For the text-containing cell, return its midpoint in [X, Y] coordinate format. 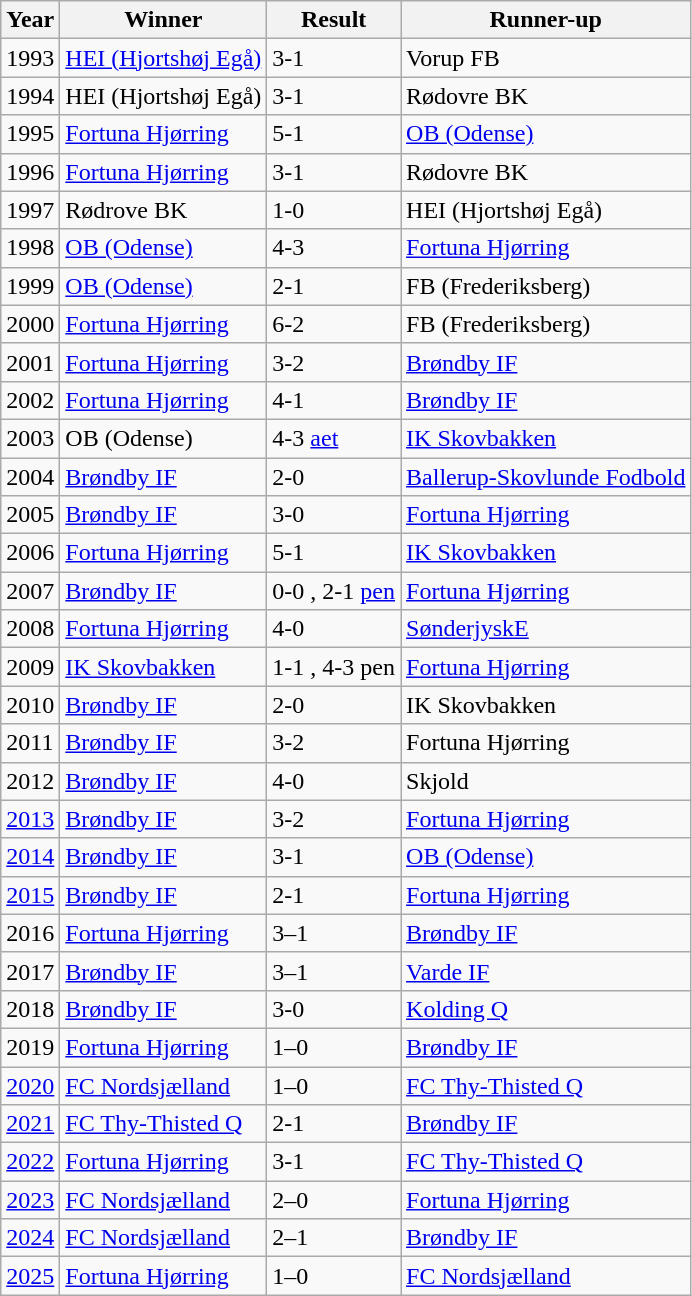
2009 [30, 667]
2015 [30, 895]
Result [334, 20]
4-3 [334, 248]
2011 [30, 743]
2005 [30, 515]
2013 [30, 819]
2020 [30, 1085]
Year [30, 20]
Winner [164, 20]
Varde IF [546, 971]
2004 [30, 477]
2012 [30, 781]
2018 [30, 1009]
Rødrove BK [164, 210]
2002 [30, 400]
2022 [30, 1162]
1-1 , 4-3 pen [334, 667]
2021 [30, 1124]
2–1 [334, 1238]
2024 [30, 1238]
Vorup FB [546, 58]
2008 [30, 629]
Skjold [546, 781]
2001 [30, 362]
4-1 [334, 400]
Runner-up [546, 20]
1995 [30, 134]
1-0 [334, 210]
1994 [30, 96]
SønderjyskE [546, 629]
2016 [30, 933]
4-3 aet [334, 438]
2006 [30, 553]
6-2 [334, 324]
1998 [30, 248]
2003 [30, 438]
2025 [30, 1276]
1997 [30, 210]
2019 [30, 1047]
2000 [30, 324]
2023 [30, 1200]
2010 [30, 705]
2014 [30, 857]
0-0 , 2-1 pen [334, 591]
2017 [30, 971]
1993 [30, 58]
1996 [30, 172]
Kolding Q [546, 1009]
2–0 [334, 1200]
2007 [30, 591]
1999 [30, 286]
Ballerup-Skovlunde Fodbold [546, 477]
